Detect which cell encompasses the target text, then output its [X, Y] center coordinate. 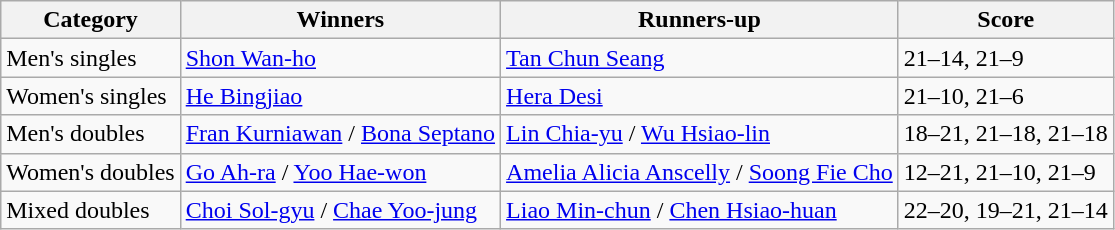
Men's doubles [90, 134]
Men's singles [90, 58]
Lin Chia-yu / Wu Hsiao-lin [700, 134]
Go Ah-ra / Yoo Hae-won [340, 172]
Tan Chun Seang [700, 58]
Runners-up [700, 20]
Category [90, 20]
He Bingjiao [340, 96]
Women's doubles [90, 172]
Fran Kurniawan / Bona Septano [340, 134]
Amelia Alicia Anscelly / Soong Fie Cho [700, 172]
Women's singles [90, 96]
Mixed doubles [90, 210]
21–14, 21–9 [1006, 58]
22–20, 19–21, 21–14 [1006, 210]
Winners [340, 20]
12–21, 21–10, 21–9 [1006, 172]
Shon Wan-ho [340, 58]
Choi Sol-gyu / Chae Yoo-jung [340, 210]
Liao Min-chun / Chen Hsiao-huan [700, 210]
Score [1006, 20]
18–21, 21–18, 21–18 [1006, 134]
Hera Desi [700, 96]
21–10, 21–6 [1006, 96]
